Scan for the cell matching the given text and deliver its [x, y] coordinate at center. 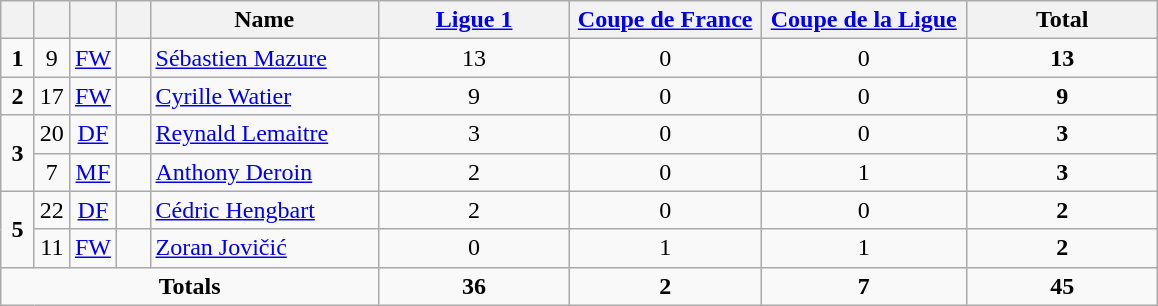
Coupe de France [666, 20]
22 [52, 210]
Cyrille Watier [264, 96]
Reynald Lemaitre [264, 134]
5 [18, 229]
20 [52, 134]
Anthony Deroin [264, 172]
Coupe de la Ligue [864, 20]
Ligue 1 [474, 20]
Name [264, 20]
Sébastien Mazure [264, 58]
Cédric Hengbart [264, 210]
17 [52, 96]
Totals [190, 286]
Zoran Jovičić [264, 248]
36 [474, 286]
11 [52, 248]
Total [1062, 20]
45 [1062, 286]
MF [92, 172]
